Identify which cell holds the provided text, then report its (x, y) central coordinate. 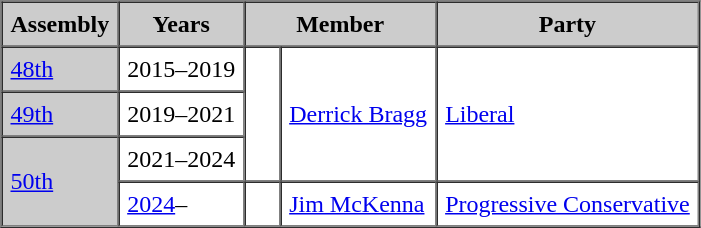
48th (60, 68)
Assembly (60, 24)
Party (568, 24)
Derrick Bragg (358, 114)
Jim McKenna (358, 204)
2024– (181, 204)
49th (60, 114)
2021–2024 (181, 158)
Liberal (568, 114)
Progressive Conservative (568, 204)
2015–2019 (181, 68)
Years (181, 24)
2019–2021 (181, 114)
50th (60, 181)
Member (340, 24)
